Determine the [x, y] coordinate at the center of the cell enclosing the given text.  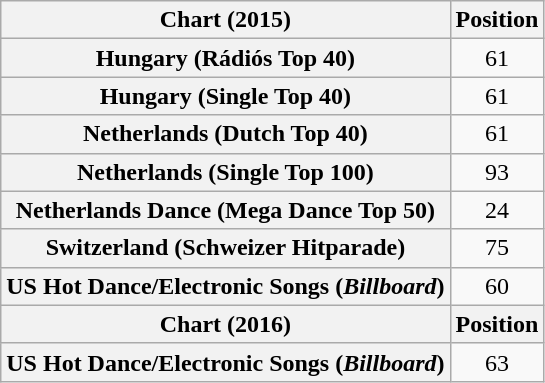
Netherlands Dance (Mega Dance Top 50) [226, 210]
Switzerland (Schweizer Hitparade) [226, 248]
60 [497, 286]
63 [497, 362]
Hungary (Rádiós Top 40) [226, 58]
Chart (2016) [226, 324]
Netherlands (Single Top 100) [226, 172]
93 [497, 172]
Chart (2015) [226, 20]
24 [497, 210]
75 [497, 248]
Netherlands (Dutch Top 40) [226, 134]
Hungary (Single Top 40) [226, 96]
